Output the [X, Y] coordinate of the center of the cell containing the given text.  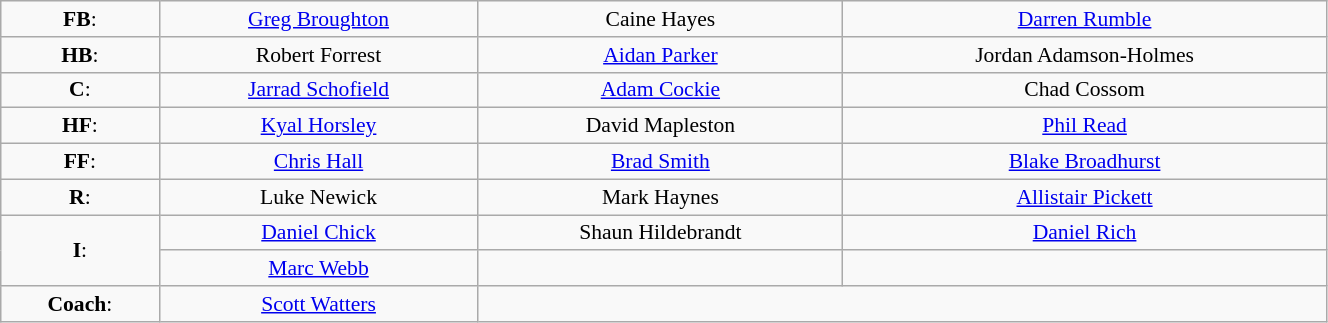
Jarrad Schofield [318, 90]
Greg Broughton [318, 19]
Allistair Pickett [1085, 197]
Robert Forrest [318, 55]
Caine Hayes [660, 19]
David Mapleston [660, 126]
Kyal Horsley [318, 126]
HF: [80, 126]
R: [80, 197]
Jordan Adamson-Holmes [1085, 55]
Luke Newick [318, 197]
Darren Rumble [1085, 19]
I: [80, 250]
Shaun Hildebrandt [660, 233]
Daniel Chick [318, 233]
Chris Hall [318, 162]
Aidan Parker [660, 55]
Chad Cossom [1085, 90]
Marc Webb [318, 269]
Coach: [80, 304]
Daniel Rich [1085, 233]
Scott Watters [318, 304]
Adam Cockie [660, 90]
Mark Haynes [660, 197]
Brad Smith [660, 162]
FB: [80, 19]
C: [80, 90]
Blake Broadhurst [1085, 162]
FF: [80, 162]
Phil Read [1085, 126]
HB: [80, 55]
